Pinpoint the cell where the given text exists, returning its [x, y] midpoint coordinate. 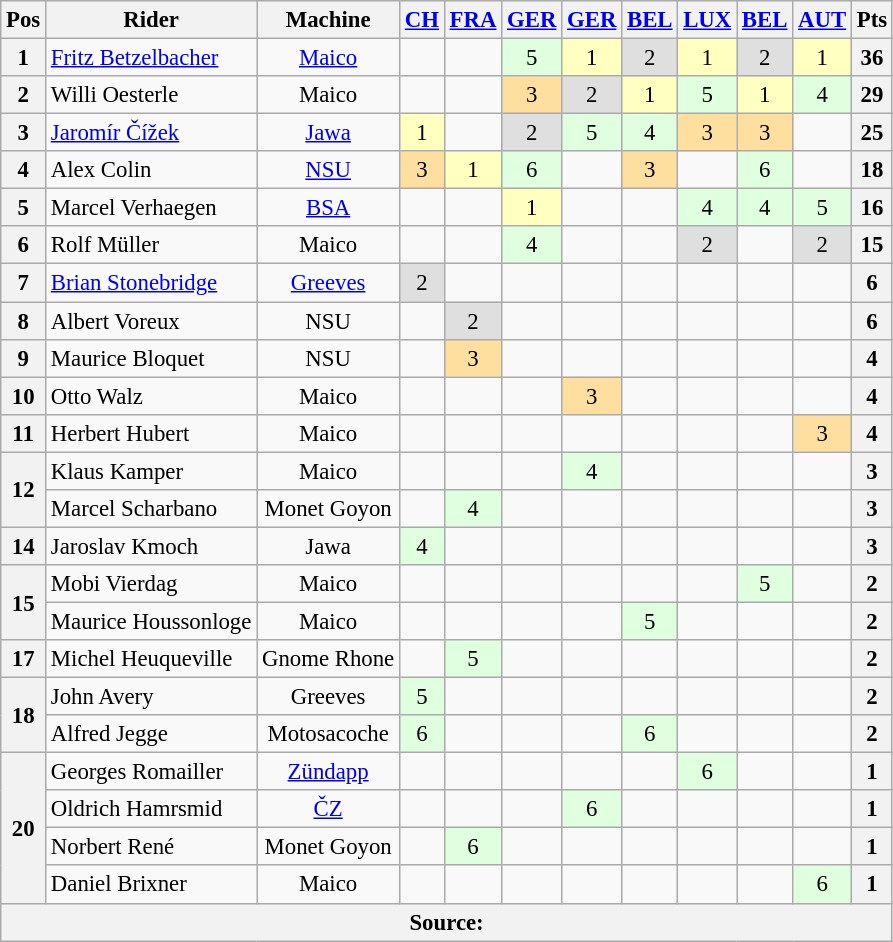
Motosacoche [328, 734]
CH [422, 20]
Zündapp [328, 772]
AUT [822, 20]
Maurice Houssonloge [152, 621]
BSA [328, 208]
ČZ [328, 809]
25 [872, 133]
Marcel Scharbano [152, 509]
Alex Colin [152, 170]
LUX [708, 20]
Klaus Kamper [152, 471]
29 [872, 95]
Daniel Brixner [152, 885]
Marcel Verhaegen [152, 208]
Brian Stonebridge [152, 283]
Jaromír Čížek [152, 133]
Norbert René [152, 847]
Willi Oesterle [152, 95]
9 [24, 358]
Machine [328, 20]
7 [24, 283]
Pos [24, 20]
Otto Walz [152, 396]
Fritz Betzelbacher [152, 58]
Maurice Bloquet [152, 358]
16 [872, 208]
8 [24, 321]
Pts [872, 20]
Jaroslav Kmoch [152, 546]
FRA [472, 20]
14 [24, 546]
17 [24, 659]
Oldrich Hamrsmid [152, 809]
Alfred Jegge [152, 734]
Source: [447, 922]
10 [24, 396]
Michel Heuqueville [152, 659]
20 [24, 828]
Herbert Hubert [152, 433]
Rolf Müller [152, 245]
John Avery [152, 697]
11 [24, 433]
12 [24, 490]
Georges Romailler [152, 772]
36 [872, 58]
Albert Voreux [152, 321]
Gnome Rhone [328, 659]
Rider [152, 20]
Mobi Vierdag [152, 584]
